Pinpoint the cell where the given text exists, returning its (X, Y) midpoint coordinate. 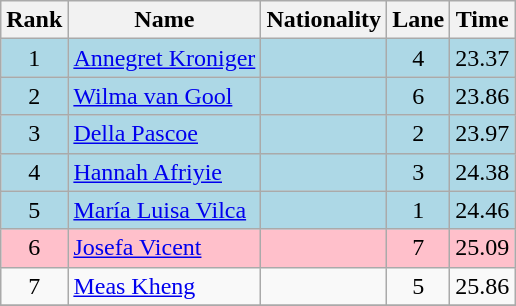
Wilma van Gool (164, 96)
Time (482, 20)
23.37 (482, 58)
25.09 (482, 248)
Meas Kheng (164, 286)
24.38 (482, 172)
Della Pascoe (164, 134)
23.86 (482, 96)
Hannah Afriyie (164, 172)
24.46 (482, 210)
Josefa Vicent (164, 248)
23.97 (482, 134)
Rank (34, 20)
Annegret Kroniger (164, 58)
Name (164, 20)
Nationality (324, 20)
María Luisa Vilca (164, 210)
25.86 (482, 286)
Lane (418, 20)
